Determine the (X, Y) coordinate at the center of the cell enclosing the given text.  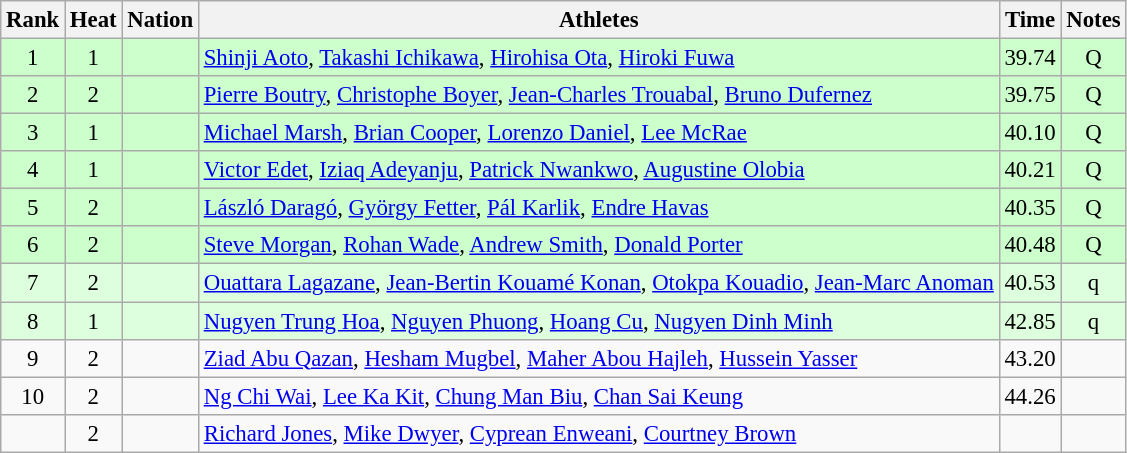
Time (1030, 20)
Pierre Boutry, Christophe Boyer, Jean-Charles Trouabal, Bruno Dufernez (598, 95)
Richard Jones, Mike Dwyer, Cyprean Enweani, Courtney Brown (598, 433)
4 (33, 170)
39.74 (1030, 58)
Steve Morgan, Rohan Wade, Andrew Smith, Donald Porter (598, 245)
10 (33, 396)
6 (33, 245)
40.53 (1030, 283)
43.20 (1030, 358)
Victor Edet, Iziaq Adeyanju, Patrick Nwankwo, Augustine Olobia (598, 170)
Notes (1094, 20)
Ziad Abu Qazan, Hesham Mugbel, Maher Abou Hajleh, Hussein Yasser (598, 358)
Ng Chi Wai, Lee Ka Kit, Chung Man Biu, Chan Sai Keung (598, 396)
Heat (94, 20)
Ouattara Lagazane, Jean-Bertin Kouamé Konan, Otokpa Kouadio, Jean-Marc Anoman (598, 283)
8 (33, 321)
7 (33, 283)
39.75 (1030, 95)
40.10 (1030, 133)
Athletes (598, 20)
40.21 (1030, 170)
Shinji Aoto, Takashi Ichikawa, Hirohisa Ota, Hiroki Fuwa (598, 58)
5 (33, 208)
Michael Marsh, Brian Cooper, Lorenzo Daniel, Lee McRae (598, 133)
40.35 (1030, 208)
44.26 (1030, 396)
3 (33, 133)
40.48 (1030, 245)
9 (33, 358)
László Daragó, György Fetter, Pál Karlik, Endre Havas (598, 208)
Nugyen Trung Hoa, Nguyen Phuong, Hoang Cu, Nugyen Dinh Minh (598, 321)
Nation (160, 20)
42.85 (1030, 321)
Rank (33, 20)
